Locate the cell with the specified text and output its (X, Y) center coordinate. 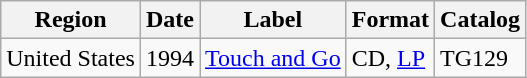
Touch and Go (274, 58)
CD, LP (390, 58)
Label (274, 20)
TG129 (480, 58)
Catalog (480, 20)
Date (170, 20)
1994 (170, 58)
United States (71, 58)
Region (71, 20)
Format (390, 20)
